Identify which cell holds the provided text, then report its [X, Y] central coordinate. 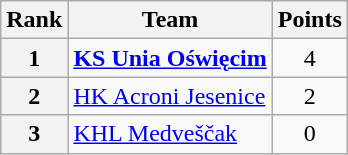
1 [34, 58]
Points [310, 20]
Rank [34, 20]
4 [310, 58]
HK Acroni Jesenice [170, 96]
3 [34, 134]
KHL Medveščak [170, 134]
0 [310, 134]
Team [170, 20]
KS Unia Oświęcim [170, 58]
